Output the [x, y] coordinate of the center of the cell containing the given text.  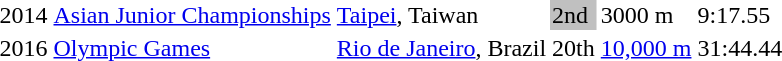
Taipei, Taiwan [441, 15]
2nd [574, 15]
3000 m [646, 15]
Asian Junior Championships [192, 15]
